Extract the (X, Y) coordinate from the center of the cell holding the provided text.  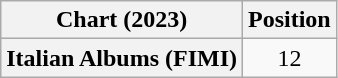
Italian Albums (FIMI) (122, 58)
Position (290, 20)
Chart (2023) (122, 20)
12 (290, 58)
